Identify which cell holds the provided text, then report its [X, Y] central coordinate. 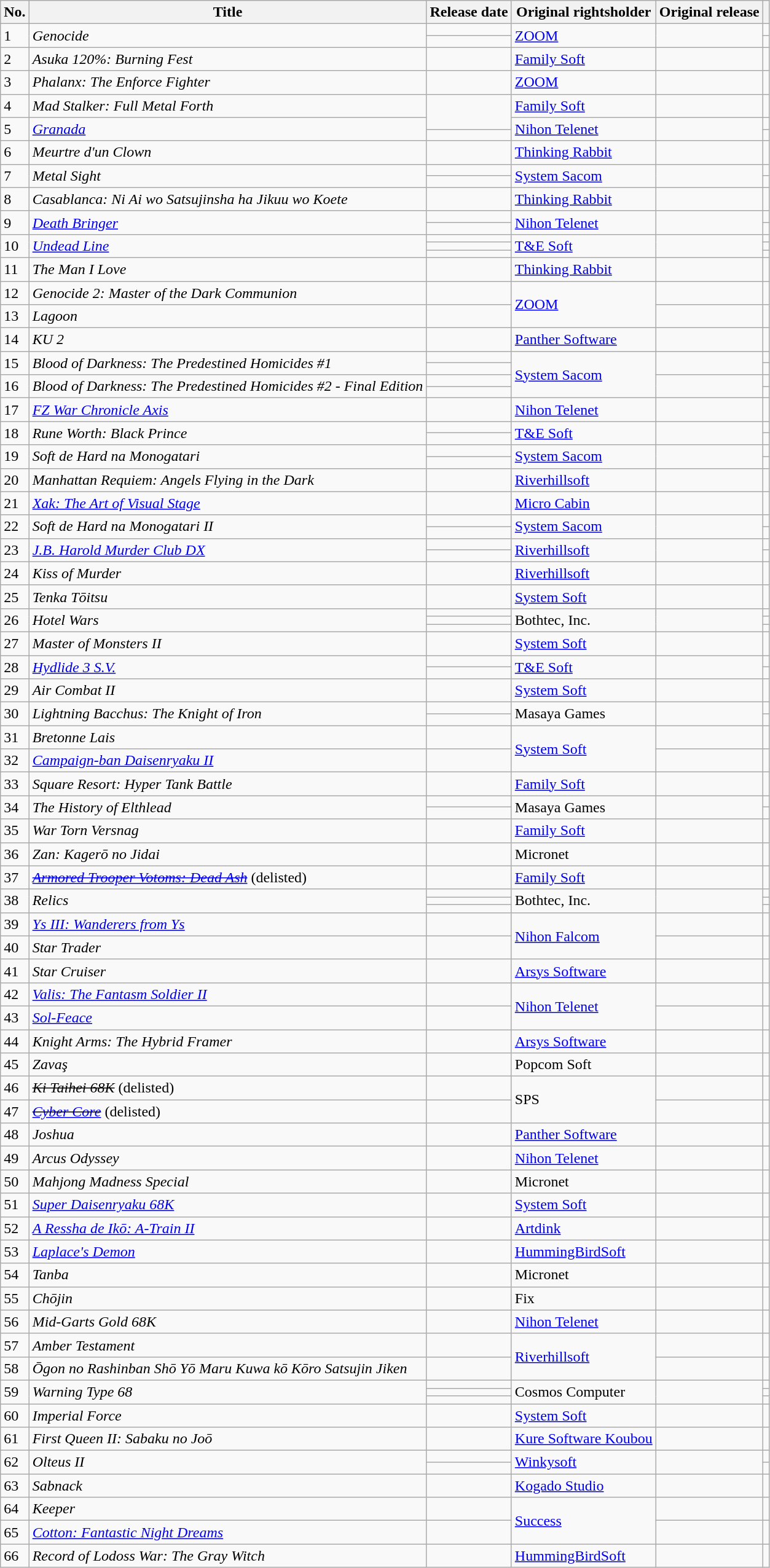
J.B. Harold Murder Club DX [227, 550]
Soft de Hard na Monogatari II [227, 527]
Star Trader [227, 947]
Knight Arms: The Hybrid Framer [227, 1041]
A Ressha de Ikō: A-Train II [227, 1228]
9 [15, 222]
Phalanx: The Enforce Fighter [227, 82]
Metal Sight [227, 176]
Laplace's Demon [227, 1252]
Zavaş [227, 1065]
Armored Trooper Votoms: Dead Ash (delisted) [227, 877]
63 [15, 1486]
43 [15, 1017]
4 [15, 106]
Ki Taihei 68K (delisted) [227, 1088]
26 [15, 620]
57 [15, 1345]
Cosmos Computer [584, 1392]
36 [15, 854]
34 [15, 807]
51 [15, 1205]
Casablanca: Ni Ai wo Satsujinsha ha Jikuu wo Koete [227, 199]
Cyber Core (delisted) [227, 1111]
Tenka Tōitsu [227, 597]
Imperial Force [227, 1415]
Blood of Darkness: The Predestined Homicides #2 - Final Edition [227, 386]
The Man I Love [227, 269]
KU 2 [227, 340]
Air Combat II [227, 691]
Olteus II [227, 1462]
60 [15, 1415]
Manhattan Requiem: Angels Flying in the Dark [227, 480]
Kure Software Koubou [584, 1439]
53 [15, 1252]
Fix [584, 1298]
48 [15, 1135]
40 [15, 947]
Cotton: Fantastic Night Dreams [227, 1532]
Original rightsholder [584, 12]
Master of Monsters II [227, 643]
2 [15, 59]
Valis: The Fantasm Soldier II [227, 994]
22 [15, 527]
5 [15, 129]
35 [15, 831]
Lightning Bacchus: The Knight of Iron [227, 714]
Zan: Kagerō no Jidai [227, 854]
Warning Type 68 [227, 1392]
18 [15, 433]
Kiss of Murder [227, 573]
59 [15, 1392]
65 [15, 1532]
8 [15, 199]
21 [15, 503]
Kogado Studio [584, 1486]
31 [15, 737]
24 [15, 573]
17 [15, 410]
55 [15, 1298]
32 [15, 761]
Title [227, 12]
Original release [709, 12]
Micro Cabin [584, 503]
16 [15, 386]
Winkysoft [584, 1462]
52 [15, 1228]
29 [15, 691]
Hydlide 3 S.V. [227, 667]
49 [15, 1158]
Genocide 2: Master of the Dark Communion [227, 293]
Lagoon [227, 316]
FZ War Chronicle Axis [227, 410]
Ys III: Wanderers from Ys [227, 924]
1 [15, 36]
Tanba [227, 1275]
Popcom Soft [584, 1065]
45 [15, 1065]
Record of Lodoss War: The Gray Witch [227, 1556]
41 [15, 971]
Square Resort: Hyper Tank Battle [227, 784]
13 [15, 316]
27 [15, 643]
Sabnack [227, 1486]
Death Bringer [227, 222]
Genocide [227, 36]
6 [15, 152]
Mad Stalker: Full Metal Forth [227, 106]
Success [584, 1521]
Campaign-ban Daisenryaku II [227, 761]
Mid-Garts Gold 68K [227, 1322]
46 [15, 1088]
Sol-Feace [227, 1017]
47 [15, 1111]
Xak: The Art of Visual Stage [227, 503]
12 [15, 293]
Ōgon no Rashinban Shō Yō Maru Kuwa kō Kōro Satsujin Jiken [227, 1368]
15 [15, 363]
3 [15, 82]
Arcus Odyssey [227, 1158]
Undead Line [227, 246]
37 [15, 877]
28 [15, 667]
11 [15, 269]
Asuka 120%: Burning Fest [227, 59]
14 [15, 340]
Amber Testament [227, 1345]
44 [15, 1041]
56 [15, 1322]
62 [15, 1462]
Rune Worth: Black Prince [227, 433]
SPS [584, 1100]
Joshua [227, 1135]
Soft de Hard na Monogatari [227, 457]
Star Cruiser [227, 971]
The History of Elthlead [227, 807]
66 [15, 1556]
Nihon Falcom [584, 936]
23 [15, 550]
19 [15, 457]
42 [15, 994]
Keeper [227, 1509]
Chōjin [227, 1298]
38 [15, 901]
Super Daisenryaku 68K [227, 1205]
Hotel Wars [227, 620]
Blood of Darkness: The Predestined Homicides #1 [227, 363]
No. [15, 12]
50 [15, 1182]
Relics [227, 901]
Release date [469, 12]
Mahjong Madness Special [227, 1182]
25 [15, 597]
61 [15, 1439]
Meurtre d'un Clown [227, 152]
20 [15, 480]
54 [15, 1275]
7 [15, 176]
30 [15, 714]
58 [15, 1368]
First Queen II: Sabaku no Joō [227, 1439]
Artdink [584, 1228]
Granada [227, 129]
War Torn Versnag [227, 831]
39 [15, 924]
33 [15, 784]
Bretonne Lais [227, 737]
10 [15, 246]
64 [15, 1509]
